For the text-containing cell, return its midpoint in (X, Y) coordinate format. 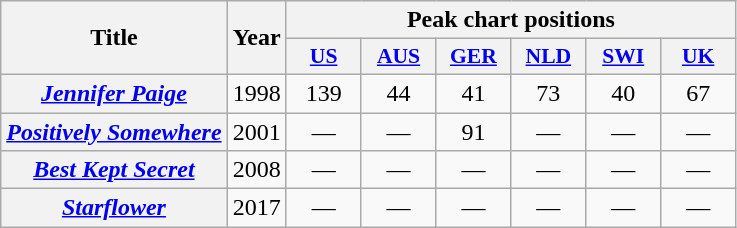
Best Kept Secret (114, 170)
Starflower (114, 208)
UK (698, 57)
40 (624, 93)
139 (324, 93)
Year (256, 38)
44 (398, 93)
Peak chart positions (510, 20)
GER (474, 57)
Jennifer Paige (114, 93)
41 (474, 93)
NLD (548, 57)
91 (474, 131)
Title (114, 38)
1998 (256, 93)
67 (698, 93)
2001 (256, 131)
AUS (398, 57)
Positively Somewhere (114, 131)
73 (548, 93)
SWI (624, 57)
2017 (256, 208)
2008 (256, 170)
US (324, 57)
